Return [X, Y] of the center of cell containing provided text 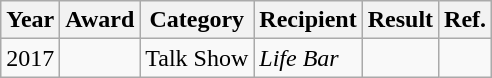
Year [30, 20]
2017 [30, 58]
Talk Show [197, 58]
Category [197, 20]
Award [100, 20]
Recipient [308, 20]
Result [400, 20]
Ref. [466, 20]
Life Bar [308, 58]
